Extract the (x, y) coordinate from the center of the cell holding the provided text.  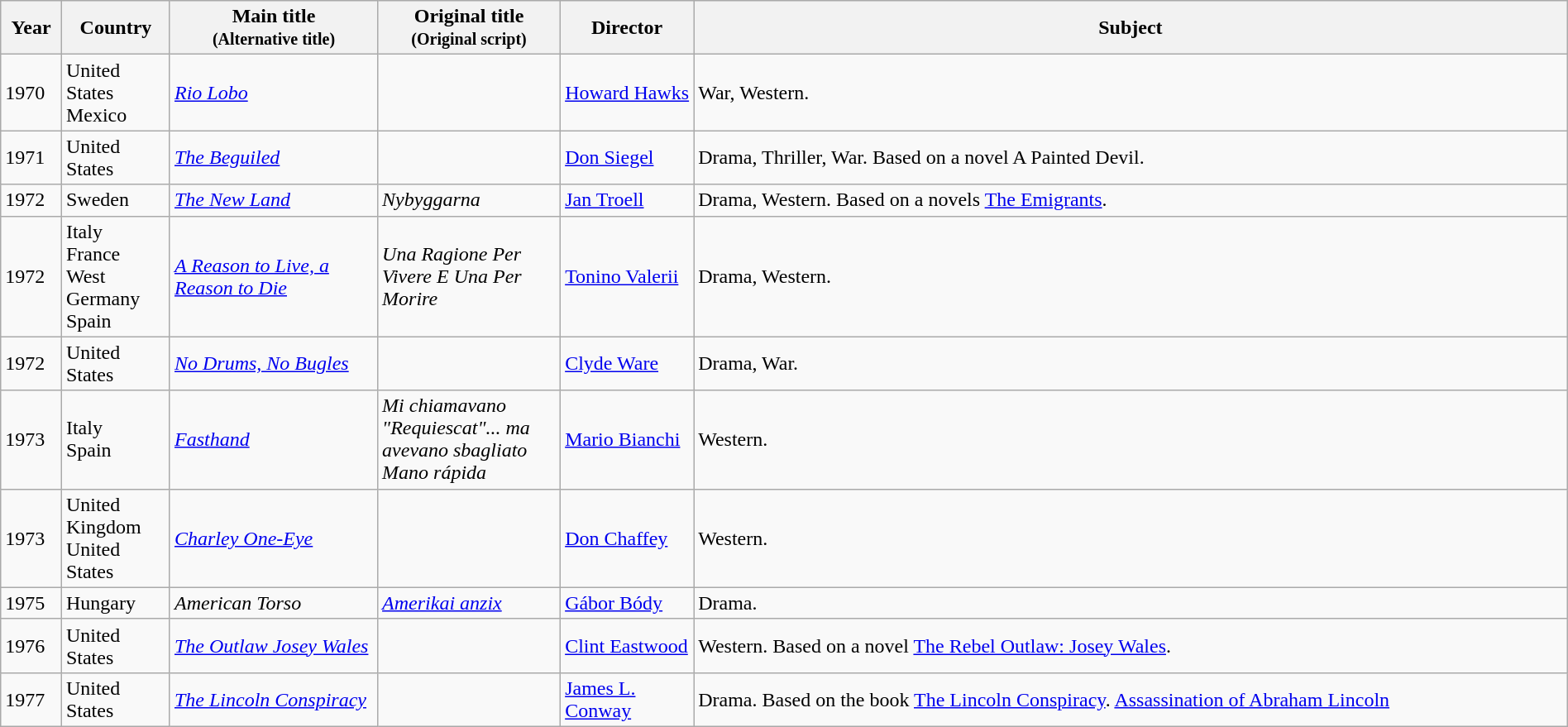
United KingdomUnited States (116, 538)
Don Siegel (627, 157)
Clint Eastwood (627, 645)
Amerikai anzix (470, 603)
Drama. (1131, 603)
Drama, Western. (1131, 276)
Jan Troell (627, 200)
1976 (31, 645)
James L. Conway (627, 700)
Don Chaffey (627, 538)
Sweden (116, 200)
Gábor Bódy (627, 603)
Subject (1131, 28)
Drama, War. (1131, 364)
Hungary (116, 603)
1977 (31, 700)
Main title(Alternative title) (273, 28)
Year (31, 28)
A Reason to Live, a Reason to Die (273, 276)
Western. Based on a novel The Rebel Outlaw: Josey Wales. (1131, 645)
Charley One-Eye (273, 538)
Clyde Ware (627, 364)
Drama, Western. Based on a novels The Emigrants. (1131, 200)
War, Western. (1131, 93)
Original title(Original script) (470, 28)
Howard Hawks (627, 93)
1971 (31, 157)
Tonino Valerii (627, 276)
No Drums, No Bugles (273, 364)
The New Land (273, 200)
The Beguiled (273, 157)
United StatesMexico (116, 93)
Drama. Based on the book The Lincoln Conspiracy. Assassination of Abraham Lincoln (1131, 700)
Drama, Thriller, War. Based on a novel A Painted Devil. (1131, 157)
Country (116, 28)
Rio Lobo (273, 93)
The Lincoln Conspiracy (273, 700)
American Torso (273, 603)
Fasthand (273, 440)
1975 (31, 603)
The Outlaw Josey Wales (273, 645)
Mi chiamavano "Requiescat"... ma avevano sbagliatoMano rápida (470, 440)
Mario Bianchi (627, 440)
ItalySpain (116, 440)
ItalyFranceWest GermanySpain (116, 276)
Una Ragione Per Vivere E Una Per Morire (470, 276)
Nybyggarna (470, 200)
1970 (31, 93)
Director (627, 28)
